Determine the [x, y] coordinate at the center of the cell enclosing the given text.  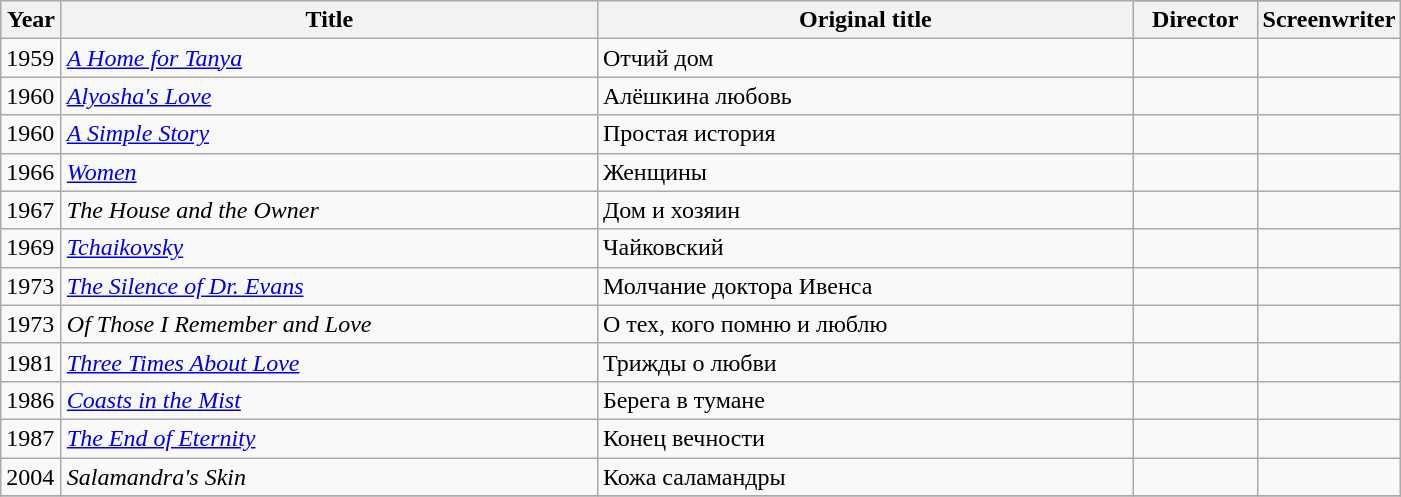
Tchaikovsky [329, 248]
1966 [32, 172]
1969 [32, 248]
The End of Eternity [329, 438]
Coasts in the Mist [329, 400]
Дом и хозяин [865, 210]
A Simple Story [329, 134]
The Silence of Dr. Evans [329, 286]
1967 [32, 210]
Original title [865, 20]
Конец вечности [865, 438]
Трижды о любви [865, 362]
Salamandra's Skin [329, 477]
О тех, кого помню и люблю [865, 324]
Алёшкина любовь [865, 96]
Three Times About Love [329, 362]
Чайковский [865, 248]
A Home for Tanya [329, 58]
1959 [32, 58]
Кожа саламандры [865, 477]
Берега в тумане [865, 400]
Title [329, 20]
Year [32, 20]
Screenwriter [1329, 20]
Простая история [865, 134]
The House and the Owner [329, 210]
Молчание доктора Ивенса [865, 286]
Alyosha's Love [329, 96]
1981 [32, 362]
Of Those I Remember and Love [329, 324]
Women [329, 172]
Отчий дом [865, 58]
1986 [32, 400]
Женщины [865, 172]
Director [1195, 20]
1987 [32, 438]
2004 [32, 477]
